Output the (x, y) coordinate of the center of the cell containing the given text.  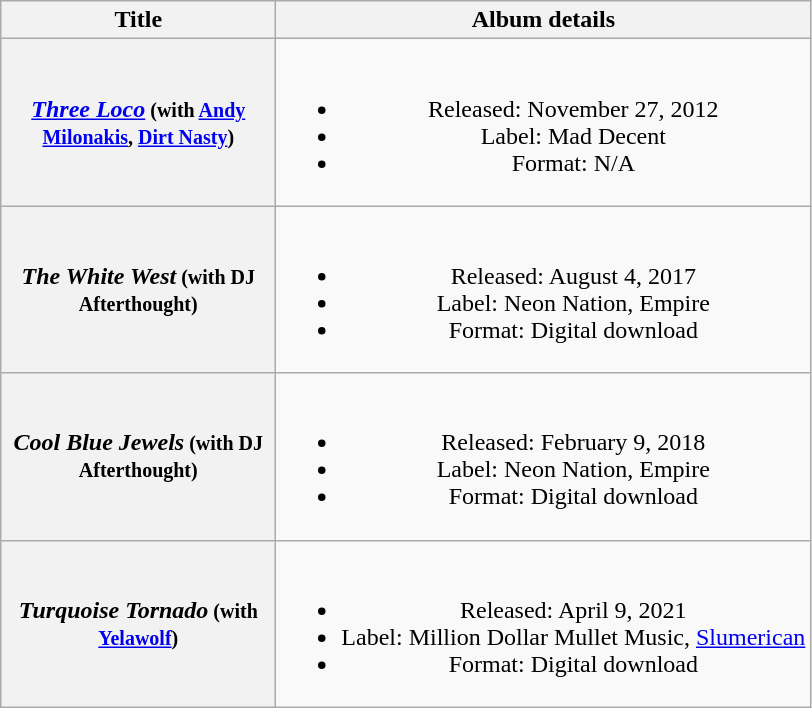
Title (138, 20)
The White West (with DJ Afterthought) (138, 290)
Released: November 27, 2012Label: Mad DecentFormat: N/A (544, 122)
Released: August 4, 2017Label: Neon Nation, EmpireFormat: Digital download (544, 290)
Cool Blue Jewels (with DJ Afterthought) (138, 456)
Album details (544, 20)
Turquoise Tornado (with Yelawolf) (138, 624)
Three Loco (with Andy Milonakis, Dirt Nasty) (138, 122)
Released: April 9, 2021Label: Million Dollar Mullet Music, SlumericanFormat: Digital download (544, 624)
Released: February 9, 2018Label: Neon Nation, EmpireFormat: Digital download (544, 456)
